Identify which cell holds the provided text, then report its [X, Y] central coordinate. 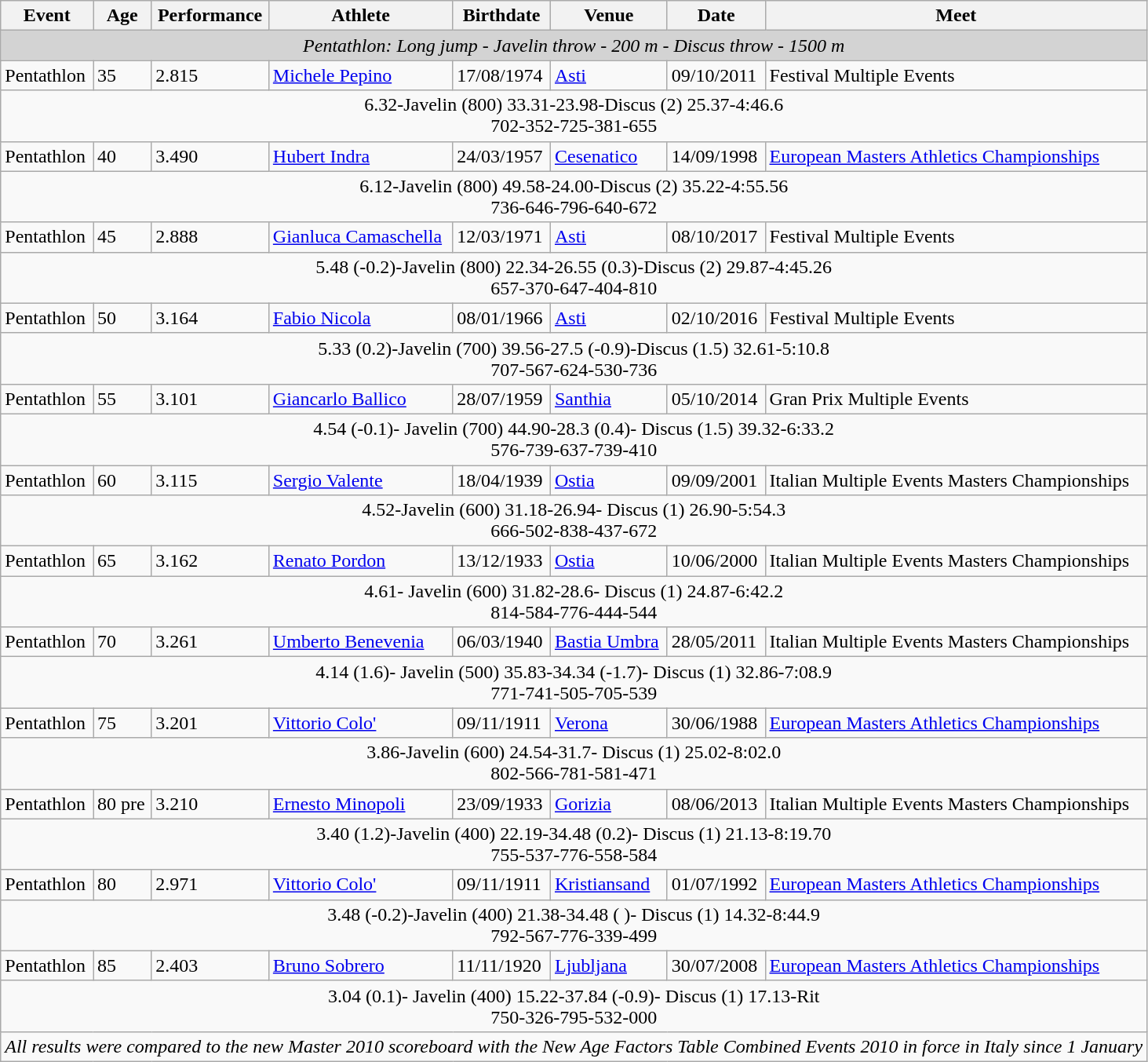
Gorizia [609, 804]
Giancarlo Ballico [360, 399]
3.48 (-0.2)-Javelin (400) 21.38-34.48 ( )- Discus (1) 14.32-8:44.9792-567-776-339-499 [574, 925]
Bruno Sobrero [360, 965]
10/06/2000 [716, 561]
30/06/1988 [716, 723]
2.888 [210, 237]
Bastia Umbra [609, 642]
70 [122, 642]
3.261 [210, 642]
14/09/1998 [716, 156]
08/06/2013 [716, 804]
Meet [956, 16]
Cesenatico [609, 156]
08/10/2017 [716, 237]
Sergio Valente [360, 480]
2.403 [210, 965]
28/07/1959 [502, 399]
80 pre [122, 804]
3.101 [210, 399]
01/07/1992 [716, 885]
28/05/2011 [716, 642]
3.162 [210, 561]
3.201 [210, 723]
40 [122, 156]
35 [122, 75]
Fabio Nicola [360, 318]
Birthdate [502, 16]
Verona [609, 723]
3.04 (0.1)- Javelin (400) 15.22-37.84 (-0.9)- Discus (1) 17.13-Rit750-326-795-532-000 [574, 1006]
06/03/1940 [502, 642]
Gran Prix Multiple Events [956, 399]
05/10/2014 [716, 399]
12/03/1971 [502, 237]
Pentathlon: Long jump - Javelin throw - 200 m - Discus throw - 1500 m [574, 46]
17/08/1974 [502, 75]
50 [122, 318]
Gianluca Camaschella [360, 237]
Ljubljana [609, 965]
6.32-Javelin (800) 33.31-23.98-Discus (2) 25.37-4:46.6702-352-725-381-655 [574, 116]
3.40 (1.2)-Javelin (400) 22.19-34.48 (0.2)- Discus (1) 21.13-8:19.70755-537-776-558-584 [574, 845]
09/09/2001 [716, 480]
24/03/1957 [502, 156]
45 [122, 237]
Event [47, 16]
Performance [210, 16]
Kristiansand [609, 885]
60 [122, 480]
3.86-Javelin (600) 24.54-31.7- Discus (1) 25.02-8:02.0802-566-781-581-471 [574, 763]
13/12/1933 [502, 561]
65 [122, 561]
5.48 (-0.2)-Javelin (800) 22.34-26.55 (0.3)-Discus (2) 29.87-4:45.26657-370-647-404-810 [574, 278]
85 [122, 965]
2.815 [210, 75]
All results were compared to the new Master 2010 scoreboard with the New Age Factors Table Combined Events 2010 in force in Italy since 1 January [574, 1046]
11/11/1920 [502, 965]
Venue [609, 16]
80 [122, 885]
08/01/1966 [502, 318]
2.971 [210, 885]
Date [716, 16]
4.52-Javelin (600) 31.18-26.94- Discus (1) 26.90-5:54.3666-502-838-437-672 [574, 521]
3.490 [210, 156]
Michele Pepino [360, 75]
18/04/1939 [502, 480]
Renato Pordon [360, 561]
09/10/2011 [716, 75]
3.115 [210, 480]
Age [122, 16]
Ernesto Minopoli [360, 804]
6.12-Javelin (800) 49.58-24.00-Discus (2) 35.22-4:55.56736-646-796-640-672 [574, 196]
30/07/2008 [716, 965]
Santhia [609, 399]
Hubert Indra [360, 156]
Athlete [360, 16]
4.61- Javelin (600) 31.82-28.6- Discus (1) 24.87-6:42.2814-584-776-444-544 [574, 601]
3.164 [210, 318]
23/09/1933 [502, 804]
02/10/2016 [716, 318]
75 [122, 723]
Umberto Benevenia [360, 642]
4.54 (-0.1)- Javelin (700) 44.90-28.3 (0.4)- Discus (1.5) 39.32-6:33.2576-739-637-739-410 [574, 440]
55 [122, 399]
5.33 (0.2)-Javelin (700) 39.56-27.5 (-0.9)-Discus (1.5) 32.61-5:10.8707-567-624-530-736 [574, 358]
3.210 [210, 804]
4.14 (1.6)- Javelin (500) 35.83-34.34 (-1.7)- Discus (1) 32.86-7:08.9771-741-505-705-539 [574, 683]
